Provide the (X, Y) coordinate of the cell's center where the given text is located.  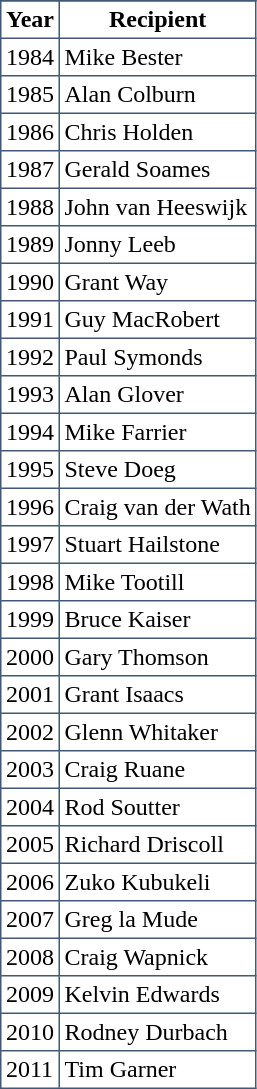
2008 (30, 957)
1998 (30, 582)
Glenn Whitaker (158, 732)
1985 (30, 95)
Tim Garner (158, 1070)
1986 (30, 132)
1997 (30, 545)
2003 (30, 770)
2004 (30, 807)
1994 (30, 432)
Year (30, 20)
Rod Soutter (158, 807)
Gerald Soames (158, 170)
2006 (30, 882)
Zuko Kubukeli (158, 882)
Gary Thomson (158, 657)
Stuart Hailstone (158, 545)
Alan Glover (158, 395)
Grant Way (158, 282)
2002 (30, 732)
1990 (30, 282)
1995 (30, 470)
Richard Driscoll (158, 845)
Mike Farrier (158, 432)
Craig Wapnick (158, 957)
1996 (30, 507)
Craig van der Wath (158, 507)
Jonny Leeb (158, 245)
2009 (30, 995)
1991 (30, 320)
2000 (30, 657)
2010 (30, 1032)
Steve Doeg (158, 470)
Guy MacRobert (158, 320)
Craig Ruane (158, 770)
Kelvin Edwards (158, 995)
Mike Bester (158, 57)
Rodney Durbach (158, 1032)
2001 (30, 695)
Grant Isaacs (158, 695)
2005 (30, 845)
1992 (30, 357)
Chris Holden (158, 132)
1993 (30, 395)
Paul Symonds (158, 357)
2011 (30, 1070)
1988 (30, 207)
Greg la Mude (158, 920)
Mike Tootill (158, 582)
Alan Colburn (158, 95)
1984 (30, 57)
1989 (30, 245)
2007 (30, 920)
1987 (30, 170)
Bruce Kaiser (158, 620)
1999 (30, 620)
John van Heeswijk (158, 207)
Recipient (158, 20)
